Detect which cell encompasses the target text, then output its (X, Y) center coordinate. 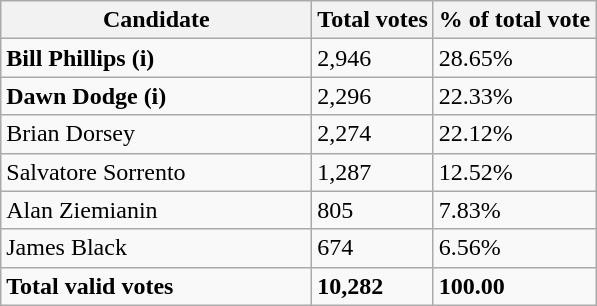
Brian Dorsey (156, 134)
10,282 (373, 286)
Candidate (156, 20)
Bill Phillips (i) (156, 58)
Alan Ziemianin (156, 210)
28.65% (514, 58)
805 (373, 210)
7.83% (514, 210)
Dawn Dodge (i) (156, 96)
22.12% (514, 134)
Total valid votes (156, 286)
James Black (156, 248)
2,946 (373, 58)
2,296 (373, 96)
Total votes (373, 20)
12.52% (514, 172)
1,287 (373, 172)
% of total vote (514, 20)
100.00 (514, 286)
6.56% (514, 248)
674 (373, 248)
22.33% (514, 96)
Salvatore Sorrento (156, 172)
2,274 (373, 134)
